Locate the cell with the specified text and output its (x, y) center coordinate. 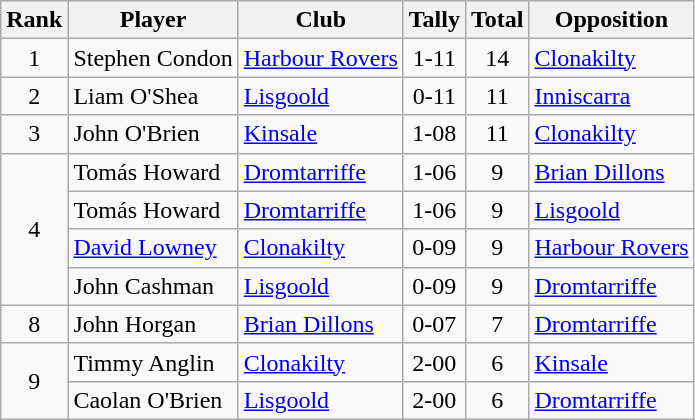
Timmy Anglin (153, 362)
8 (34, 324)
1 (34, 58)
0-07 (434, 324)
John Cashman (153, 286)
Caolan O'Brien (153, 400)
4 (34, 229)
John O'Brien (153, 134)
Liam O'Shea (153, 96)
0-11 (434, 96)
1-11 (434, 58)
1-08 (434, 134)
Player (153, 20)
Stephen Condon (153, 58)
Inniscarra (612, 96)
2 (34, 96)
7 (497, 324)
John Horgan (153, 324)
3 (34, 134)
Tally (434, 20)
Total (497, 20)
Rank (34, 20)
14 (497, 58)
David Lowney (153, 248)
Opposition (612, 20)
Club (320, 20)
